Capture the cell that displays the provided text and extract its (x, y) central coordinate. 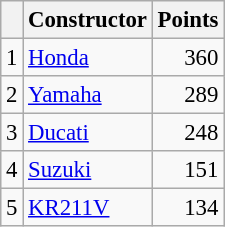
2 (12, 95)
5 (12, 208)
KR211V (88, 208)
151 (188, 170)
134 (188, 208)
1 (12, 58)
Suzuki (88, 170)
248 (188, 133)
Yamaha (88, 95)
Ducati (88, 133)
Honda (88, 58)
4 (12, 170)
289 (188, 95)
3 (12, 133)
360 (188, 58)
Constructor (88, 20)
Points (188, 20)
